Return the [x, y] coordinate for the center point of the cell that contains the specified text.  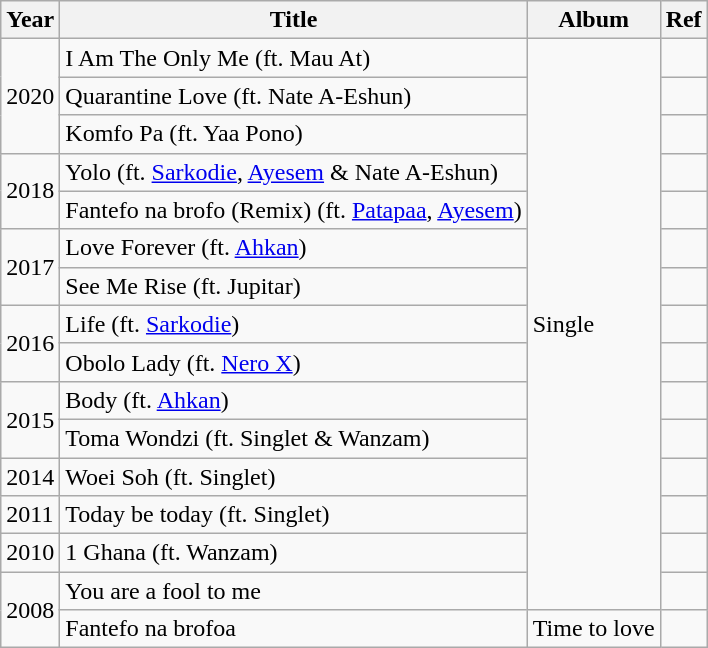
Woei Soh (ft. Singlet) [294, 477]
See Me Rise (ft. Jupitar) [294, 286]
Year [30, 20]
Toma Wondzi (ft. Singlet & Wanzam) [294, 438]
2011 [30, 515]
2008 [30, 610]
Single [594, 324]
2015 [30, 419]
Obolo Lady (ft. Nero X) [294, 362]
2014 [30, 477]
Fantefo na brofoa [294, 629]
I Am The Only Me (ft. Mau At) [294, 58]
Title [294, 20]
2017 [30, 267]
Ref [684, 20]
Today be today (ft. Singlet) [294, 515]
2018 [30, 191]
Quarantine Love (ft. Nate A-Eshun) [294, 96]
1 Ghana (ft. Wanzam) [294, 553]
2020 [30, 96]
Yolo (ft. Sarkodie, Ayesem & Nate A-Eshun) [294, 172]
Body (ft. Ahkan) [294, 400]
Love Forever (ft. Ahkan) [294, 248]
Fantefo na brofo (Remix) (ft. Patapaa, Ayesem) [294, 210]
Komfo Pa (ft. Yaa Pono) [294, 134]
Time to love [594, 629]
2016 [30, 343]
You are a fool to me [294, 591]
2010 [30, 553]
Album [594, 20]
Life (ft. Sarkodie) [294, 324]
